Scan for the cell matching the given text and deliver its (X, Y) coordinate at center. 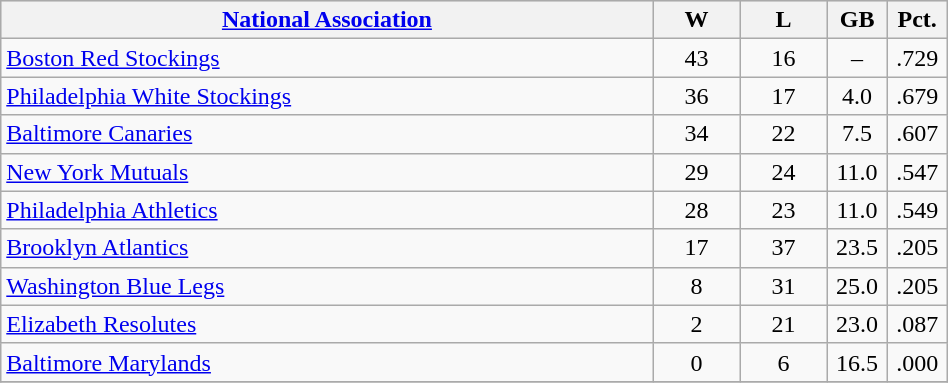
New York Mutuals (327, 172)
GB (857, 20)
24 (784, 172)
National Association (327, 20)
Elizabeth Resolutes (327, 324)
Philadelphia Athletics (327, 210)
0 (696, 362)
Pct. (917, 20)
– (857, 58)
16.5 (857, 362)
31 (784, 286)
23.5 (857, 248)
36 (696, 96)
L (784, 20)
43 (696, 58)
.729 (917, 58)
23.0 (857, 324)
.679 (917, 96)
.000 (917, 362)
.087 (917, 324)
25.0 (857, 286)
Brooklyn Atlantics (327, 248)
2 (696, 324)
Baltimore Canaries (327, 134)
21 (784, 324)
16 (784, 58)
6 (784, 362)
28 (696, 210)
34 (696, 134)
Baltimore Marylands (327, 362)
Washington Blue Legs (327, 286)
37 (784, 248)
.607 (917, 134)
7.5 (857, 134)
.549 (917, 210)
.547 (917, 172)
4.0 (857, 96)
Philadelphia White Stockings (327, 96)
8 (696, 286)
23 (784, 210)
22 (784, 134)
Boston Red Stockings (327, 58)
29 (696, 172)
W (696, 20)
